Return the [x, y] coordinate for the center point of the cell that contains the specified text.  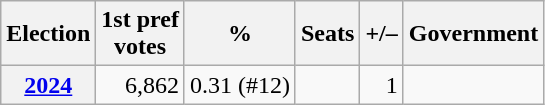
Seats [327, 34]
Election [48, 34]
2024 [48, 85]
6,862 [140, 85]
0.31 (#12) [240, 85]
1 [382, 85]
Government [473, 34]
1st prefvotes [140, 34]
% [240, 34]
+/– [382, 34]
